Capture the cell that displays the provided text and extract its (X, Y) central coordinate. 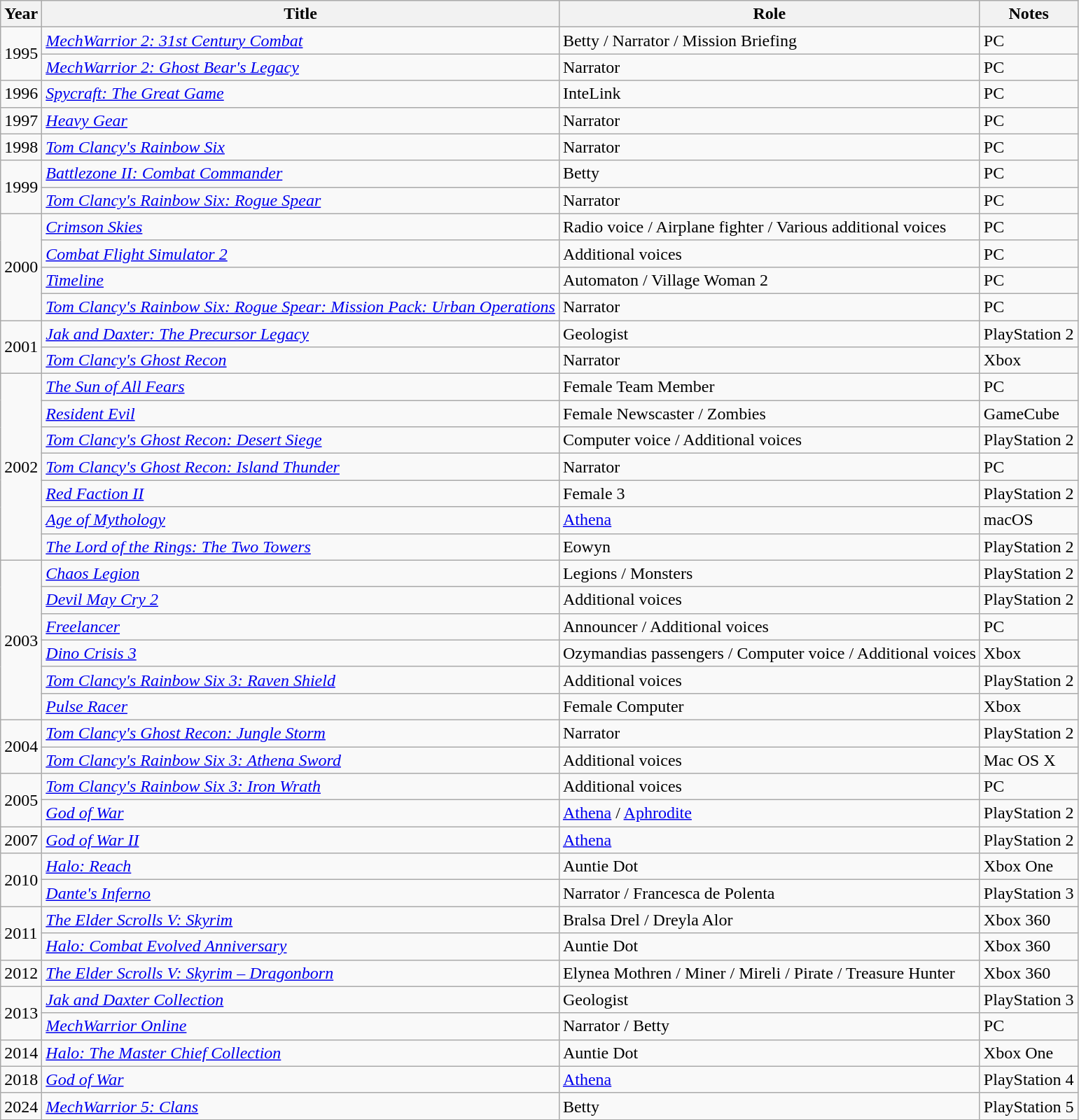
Crimson Skies (301, 227)
Automaton / Village Woman 2 (769, 280)
Athena / Aphrodite (769, 813)
Tom Clancy's Rainbow Six 3: Athena Sword (301, 759)
Red Faction II (301, 493)
MechWarrior 2: Ghost Bear's Legacy (301, 67)
2003 (21, 640)
Mac OS X (1029, 759)
Tom Clancy's Rainbow Six 3: Raven Shield (301, 680)
GameCube (1029, 414)
Pulse Racer (301, 706)
Tom Clancy's Rainbow Six (301, 147)
Radio voice / Airplane fighter / Various additional voices (769, 227)
Dante's Inferno (301, 893)
Ozymandias passengers / Computer voice / Additional voices (769, 653)
MechWarrior Online (301, 1026)
Female Computer (769, 706)
Age of Mythology (301, 520)
2002 (21, 467)
Combat Flight Simulator 2 (301, 253)
Jak and Daxter: The Precursor Legacy (301, 334)
Female 3 (769, 493)
2014 (21, 1053)
Freelancer (301, 626)
Jak and Daxter Collection (301, 1000)
Spycraft: The Great Game (301, 94)
Halo: Combat Evolved Anniversary (301, 946)
Tom Clancy's Ghost Recon: Desert Siege (301, 440)
2010 (21, 880)
Heavy Gear (301, 120)
Betty / Narrator / Mission Briefing (769, 41)
Dino Crisis 3 (301, 653)
1995 (21, 54)
PlayStation 5 (1029, 1106)
Role (769, 14)
Tom Clancy's Rainbow Six: Rogue Spear: Mission Pack: Urban Operations (301, 307)
Notes (1029, 14)
2001 (21, 347)
Tom Clancy's Ghost Recon: Island Thunder (301, 467)
1996 (21, 94)
Chaos Legion (301, 573)
2011 (21, 933)
Elynea Mothren / Miner / Mireli / Pirate / Treasure Hunter (769, 973)
Announcer / Additional voices (769, 626)
Legions / Monsters (769, 573)
Resident Evil (301, 414)
2018 (21, 1079)
2013 (21, 1013)
1998 (21, 147)
Timeline (301, 280)
InteLink (769, 94)
Tom Clancy's Ghost Recon: Jungle Storm (301, 733)
Narrator / Francesca de Polenta (769, 893)
Battlezone II: Combat Commander (301, 174)
Tom Clancy's Rainbow Six 3: Iron Wrath (301, 787)
MechWarrior 5: Clans (301, 1106)
Computer voice / Additional voices (769, 440)
1997 (21, 120)
2004 (21, 746)
Female Team Member (769, 387)
PlayStation 4 (1029, 1079)
Female Newscaster / Zombies (769, 414)
macOS (1029, 520)
Bralsa Drel / Dreyla Alor (769, 920)
Year (21, 14)
The Sun of All Fears (301, 387)
Halo: The Master Chief Collection (301, 1053)
The Lord of the Rings: The Two Towers (301, 547)
1999 (21, 187)
Tom Clancy's Rainbow Six: Rogue Spear (301, 200)
MechWarrior 2: 31st Century Combat (301, 41)
The Elder Scrolls V: Skyrim – Dragonborn (301, 973)
Tom Clancy's Ghost Recon (301, 360)
2024 (21, 1106)
2005 (21, 800)
The Elder Scrolls V: Skyrim (301, 920)
Eowyn (769, 547)
God of War II (301, 840)
Halo: Reach (301, 867)
2000 (21, 267)
Title (301, 14)
Narrator / Betty (769, 1026)
Devil May Cry 2 (301, 600)
2012 (21, 973)
2007 (21, 840)
